Output the [x, y] coordinate of the center of the cell containing the given text.  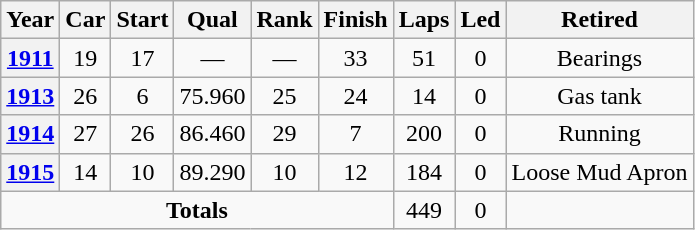
Start [142, 20]
27 [86, 134]
75.960 [212, 96]
Finish [356, 20]
Bearings [600, 58]
Totals [197, 210]
1914 [30, 134]
Car [86, 20]
1911 [30, 58]
17 [142, 58]
7 [356, 134]
Rank [284, 20]
Loose Mud Apron [600, 172]
Led [480, 20]
89.290 [212, 172]
184 [424, 172]
24 [356, 96]
Running [600, 134]
33 [356, 58]
19 [86, 58]
200 [424, 134]
449 [424, 210]
86.460 [212, 134]
51 [424, 58]
12 [356, 172]
6 [142, 96]
29 [284, 134]
Retired [600, 20]
Laps [424, 20]
1913 [30, 96]
Year [30, 20]
25 [284, 96]
Gas tank [600, 96]
1915 [30, 172]
Qual [212, 20]
